Provide the [X, Y] coordinate of the cell's center where the given text is located.  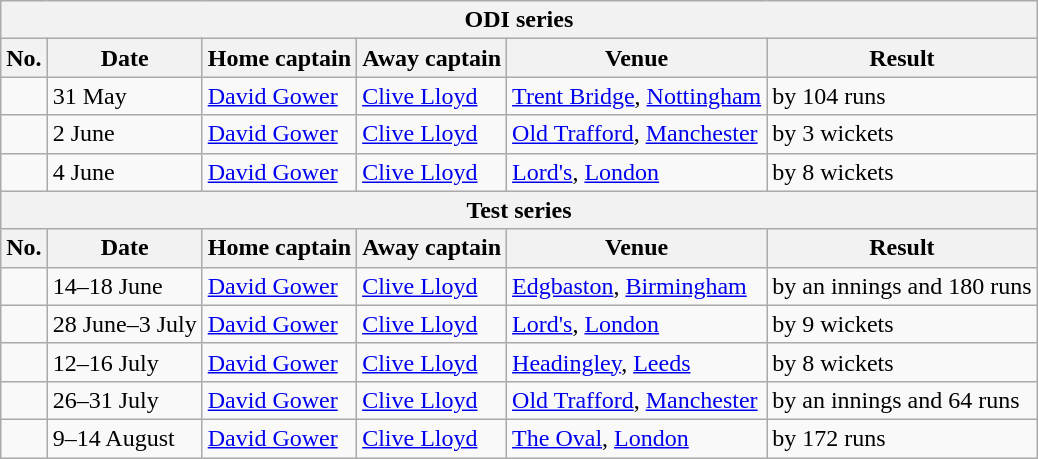
14–18 June [124, 286]
The Oval, London [637, 438]
12–16 July [124, 362]
by 104 runs [902, 96]
28 June–3 July [124, 324]
Trent Bridge, Nottingham [637, 96]
2 June [124, 134]
26–31 July [124, 400]
4 June [124, 172]
Test series [519, 210]
9–14 August [124, 438]
by 9 wickets [902, 324]
ODI series [519, 20]
by an innings and 64 runs [902, 400]
Headingley, Leeds [637, 362]
by 172 runs [902, 438]
by an innings and 180 runs [902, 286]
Edgbaston, Birmingham [637, 286]
by 3 wickets [902, 134]
31 May [124, 96]
